Identify which cell holds the provided text, then report its (x, y) central coordinate. 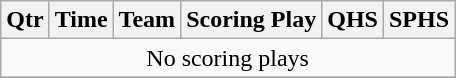
Qtr (25, 20)
SPHS (418, 20)
Team (147, 20)
QHS (353, 20)
Scoring Play (252, 20)
Time (81, 20)
No scoring plays (228, 58)
